From the cell containing the given text, extract its center point as [x, y] coordinate. 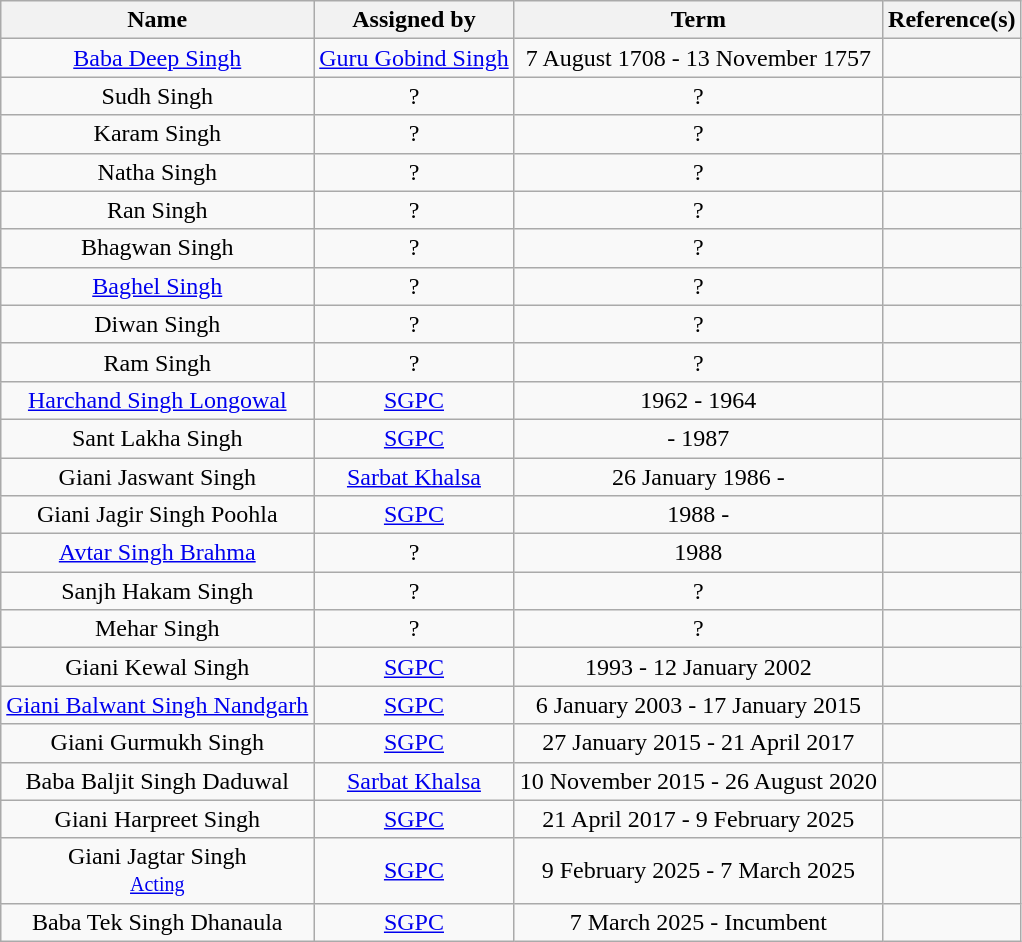
Avtar Singh Brahma [158, 553]
Bhagwan Singh [158, 248]
Giani Jagtar SinghActing [158, 870]
Reference(s) [952, 20]
Giani Jagir Singh Poohla [158, 515]
Term [698, 20]
Baba Deep Singh [158, 58]
1962 - 1964 [698, 400]
Ram Singh [158, 362]
21 April 2017 - 9 February 2025 [698, 819]
Giani Gurmukh Singh [158, 743]
Name [158, 20]
Guru Gobind Singh [414, 58]
Sudh Singh [158, 96]
6 January 2003 - 17 January 2015 [698, 705]
Mehar Singh [158, 629]
10 November 2015 - 26 August 2020 [698, 781]
1988 - [698, 515]
Karam Singh [158, 134]
1988 [698, 553]
Sanjh Hakam Singh [158, 591]
Ran Singh [158, 210]
Baghel Singh [158, 286]
26 January 1986 - [698, 477]
- 1987 [698, 438]
Giani Kewal Singh [158, 667]
Assigned by [414, 20]
Baba Baljit Singh Daduwal [158, 781]
Giani Balwant Singh Nandgarh [158, 705]
1993 - 12 January 2002 [698, 667]
7 March 2025 - Incumbent [698, 922]
Harchand Singh Longowal [158, 400]
27 January 2015 - 21 April 2017 [698, 743]
Giani Jaswant Singh [158, 477]
Diwan Singh [158, 324]
9 February 2025 - 7 March 2025 [698, 870]
Natha Singh [158, 172]
Baba Tek Singh Dhanaula [158, 922]
Giani Harpreet Singh [158, 819]
7 August 1708 - 13 November 1757 [698, 58]
Sant Lakha Singh [158, 438]
